Determine the (X, Y) coordinate at the center of the cell enclosing the given text.  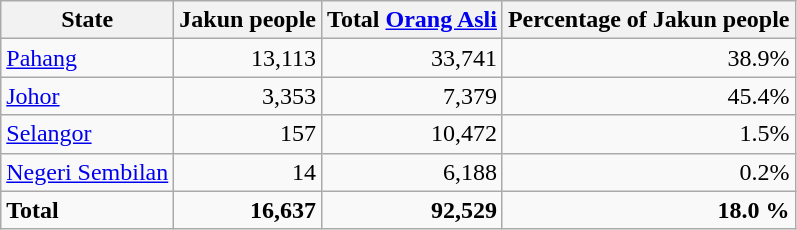
157 (248, 134)
16,637 (248, 210)
Johor (88, 96)
State (88, 20)
7,379 (412, 96)
45.4% (648, 96)
14 (248, 172)
Percentage of Jakun people (648, 20)
10,472 (412, 134)
Total Orang Asli (412, 20)
3,353 (248, 96)
Negeri Sembilan (88, 172)
Jakun people (248, 20)
18.0 % (648, 210)
0.2% (648, 172)
33,741 (412, 58)
1.5% (648, 134)
Selangor (88, 134)
13,113 (248, 58)
6,188 (412, 172)
38.9% (648, 58)
92,529 (412, 210)
Pahang (88, 58)
Total (88, 210)
